Search for the cell housing the specified text and yield its [X, Y] center coordinate. 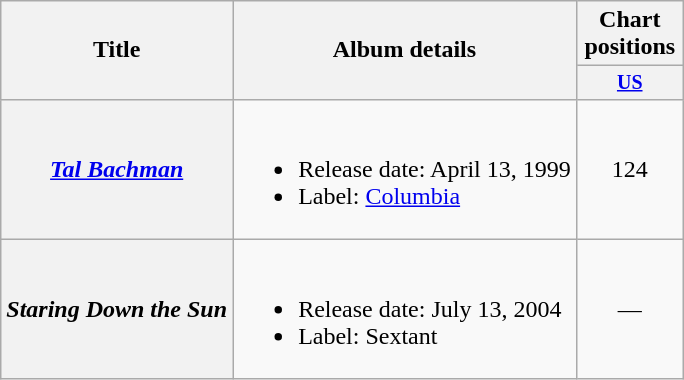
Tal Bachman [117, 169]
Title [117, 50]
Release date: April 13, 1999Label: Columbia [405, 169]
Staring Down the Sun [117, 309]
Release date: July 13, 2004Label: Sextant [405, 309]
— [630, 309]
Album details [405, 50]
124 [630, 169]
US [630, 82]
Chart positions [630, 34]
